Provide the [x, y] coordinate of the cell's center where the given text is located.  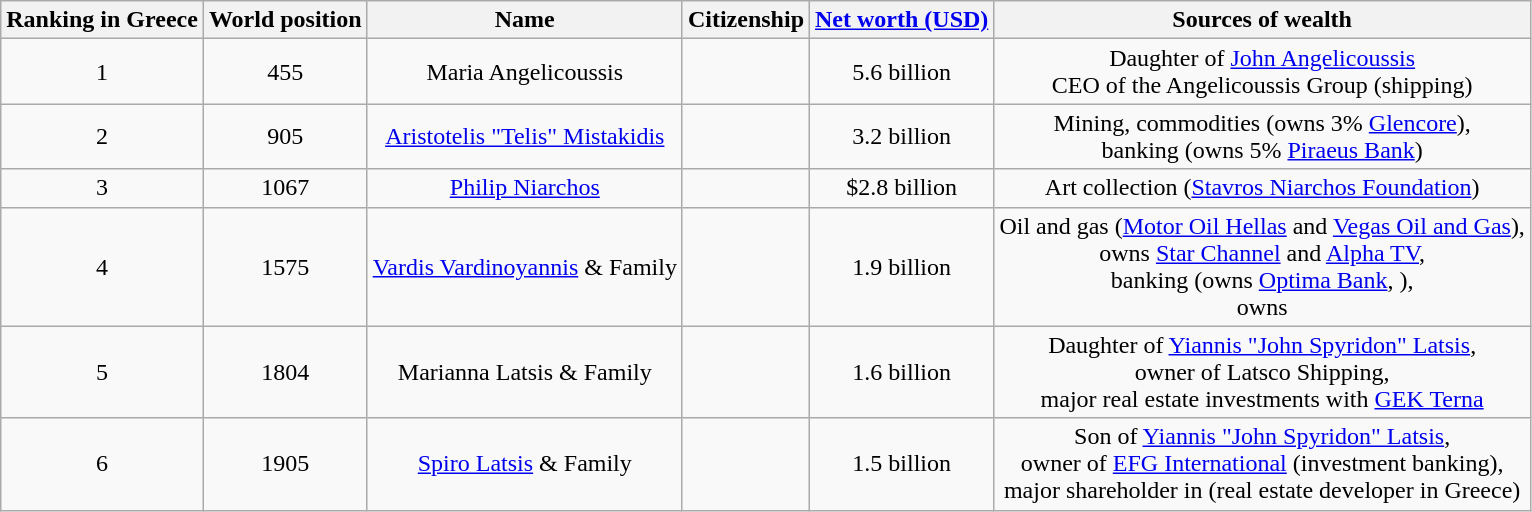
Son of Yiannis "John Spyridon" Latsis, owner of EFG International (investment banking), major shareholder in (real estate developer in Greece) [1262, 464]
Aristotelis "Telis" Mistakidis [524, 136]
Spiro Latsis & Family [524, 464]
1 [102, 72]
Maria Angelicoussis [524, 72]
3.2 billion [902, 136]
1575 [285, 266]
Ranking in Greece [102, 20]
4 [102, 266]
World position [285, 20]
$2.8 billion [902, 188]
5 [102, 372]
905 [285, 136]
1.6 billion [902, 372]
1.9 billion [902, 266]
Name [524, 20]
Philip Niarchos [524, 188]
3 [102, 188]
1067 [285, 188]
455 [285, 72]
Oil and gas (Motor Oil Hellas and Vegas Oil and Gas), owns Star Channel and Alpha TV, banking (owns Optima Bank, ), owns [1262, 266]
Marianna Latsis & Family [524, 372]
6 [102, 464]
Vardis Vardinoyannis & Family [524, 266]
1.5 billion [902, 464]
Art collection (Stavros Niarchos Foundation) [1262, 188]
1804 [285, 372]
Sources of wealth [1262, 20]
Mining, commodities (owns 3% Glencore), banking (owns 5% Piraeus Bank) [1262, 136]
2 [102, 136]
Daughter of John Angelicoussis CEO of the Angelicoussis Group (shipping) [1262, 72]
1905 [285, 464]
5.6 billion [902, 72]
Net worth (USD) [902, 20]
Citizenship [746, 20]
Daughter of Yiannis "John Spyridon" Latsis, owner of Latsco Shipping, major real estate investments with GEK Terna [1262, 372]
